Extract the (x, y) coordinate from the center of the cell holding the provided text.  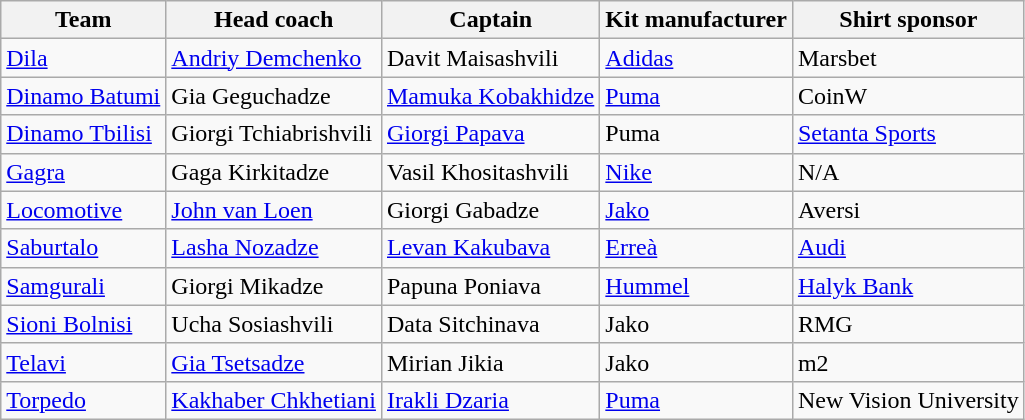
New Vision University (908, 400)
Andriy Demchenko (274, 58)
Torpedo (84, 400)
Captain (490, 20)
Davit Maisashvili (490, 58)
Vasil Khositashvili (490, 172)
Giorgi Gabadze (490, 210)
Adidas (696, 58)
Irakli Dzaria (490, 400)
RMG (908, 324)
Telavi (84, 362)
Giorgi Papava (490, 134)
Erreà (696, 248)
Hummel (696, 286)
Halyk Bank (908, 286)
Shirt sponsor (908, 20)
Gagra (84, 172)
Gaga Kirkitadze (274, 172)
Kakhaber Chkhetiani (274, 400)
John van Loen (274, 210)
Gia Geguchadze (274, 96)
Setanta Sports (908, 134)
m2 (908, 362)
N/A (908, 172)
Lasha Nozadze (274, 248)
CoinW (908, 96)
Papuna Poniava (490, 286)
Nike (696, 172)
Sioni Bolnisi (84, 324)
Giorgi Tchiabrishvili (274, 134)
Giorgi Mikadze (274, 286)
Gia Tsetsadze (274, 362)
Team (84, 20)
Data Sitchinava (490, 324)
Aversi (908, 210)
Dinamo Batumi (84, 96)
Mamuka Kobakhidze (490, 96)
Levan Kakubava (490, 248)
Dinamo Tbilisi (84, 134)
Head coach (274, 20)
Dila (84, 58)
Ucha Sosiashvili (274, 324)
Samgurali (84, 286)
Kit manufacturer (696, 20)
Marsbet (908, 58)
Saburtalo (84, 248)
Audi (908, 248)
Locomotive (84, 210)
Mirian Jikia (490, 362)
